Detect which cell encompasses the target text, then output its [x, y] center coordinate. 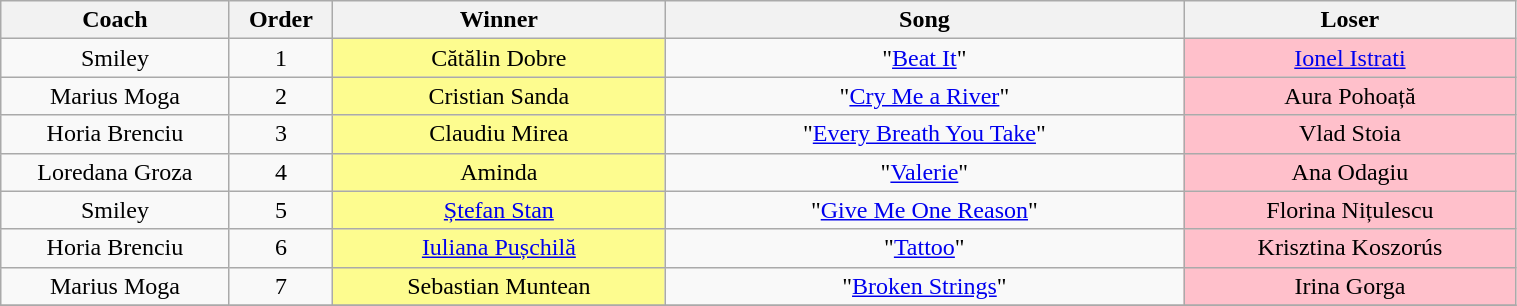
"Give Me One Reason" [924, 210]
Vlad Stoia [1350, 134]
Sebastian Muntean [499, 286]
"Cry Me a River" [924, 96]
3 [281, 134]
Iuliana Pușchilă [499, 248]
4 [281, 172]
7 [281, 286]
"Valerie" [924, 172]
Claudiu Mirea [499, 134]
"Every Breath You Take" [924, 134]
Loser [1350, 20]
"Tattoo" [924, 248]
"Broken Strings" [924, 286]
Song [924, 20]
Krisztina Koszorús [1350, 248]
Ana Odagiu [1350, 172]
Coach [115, 20]
Ștefan Stan [499, 210]
2 [281, 96]
Aura Pohoață [1350, 96]
"Beat It" [924, 58]
1 [281, 58]
Winner [499, 20]
Florina Nițulescu [1350, 210]
5 [281, 210]
Loredana Groza [115, 172]
Order [281, 20]
Ionel Istrati [1350, 58]
Irina Gorga [1350, 286]
Aminda [499, 172]
Cătălin Dobre [499, 58]
Cristian Sanda [499, 96]
6 [281, 248]
